Search for the cell housing the specified text and yield its (X, Y) center coordinate. 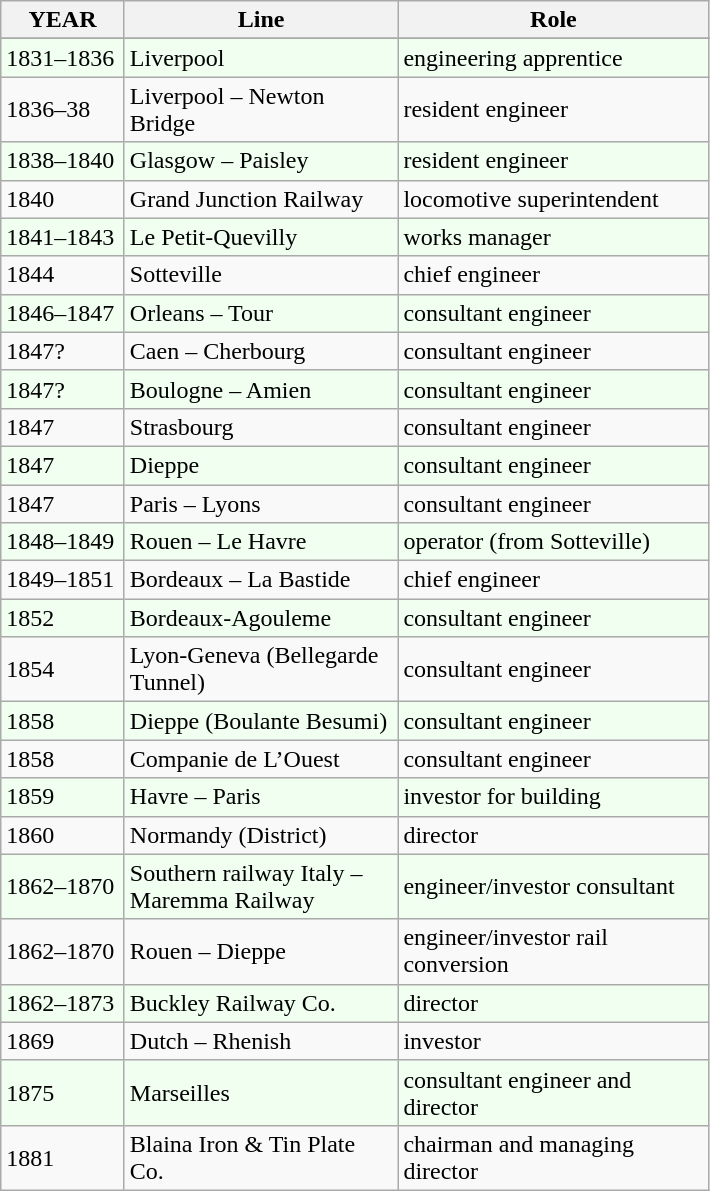
Boulogne – Amien (261, 389)
engineering apprentice (554, 58)
1869 (63, 1041)
1846–1847 (63, 313)
Paris – Lyons (261, 503)
Dieppe (261, 465)
Dutch – Rhenish (261, 1041)
investor for building (554, 797)
1841–1843 (63, 237)
1881 (63, 1158)
engineer/investor rail conversion (554, 952)
Liverpool – Newton Bridge (261, 110)
Marseilles (261, 1092)
1854 (63, 670)
operator (from Sotteville) (554, 542)
1844 (63, 275)
1860 (63, 835)
Bordeaux-Agouleme (261, 618)
Havre – Paris (261, 797)
Dieppe (Boulante Besumi) (261, 721)
Lyon-Geneva (Bellegarde Tunnel) (261, 670)
1836–38 (63, 110)
Rouen – Le Havre (261, 542)
1875 (63, 1092)
Companie de L’Ouest (261, 759)
Blaina Iron & Tin Plate Co. (261, 1158)
Role (554, 20)
1831–1836 (63, 58)
Southern railway Italy – Maremma Railway (261, 886)
Le Petit-Quevilly (261, 237)
Rouen – Dieppe (261, 952)
1849–1851 (63, 580)
1838–1840 (63, 161)
1840 (63, 199)
1848–1849 (63, 542)
Grand Junction Railway (261, 199)
1862–1873 (63, 1003)
engineer/investor consultant (554, 886)
works manager (554, 237)
Glasgow – Paisley (261, 161)
1859 (63, 797)
Sotteville (261, 275)
Liverpool (261, 58)
investor (554, 1041)
YEAR (63, 20)
consultant engineer and director (554, 1092)
1852 (63, 618)
Normandy (District) (261, 835)
Line (261, 20)
locomotive superintendent (554, 199)
Caen – Cherbourg (261, 351)
Strasbourg (261, 427)
Orleans – Tour (261, 313)
chairman and managing director (554, 1158)
Buckley Railway Co. (261, 1003)
Bordeaux – La Bastide (261, 580)
